Extract the (x, y) coordinate from the center of the cell holding the provided text.  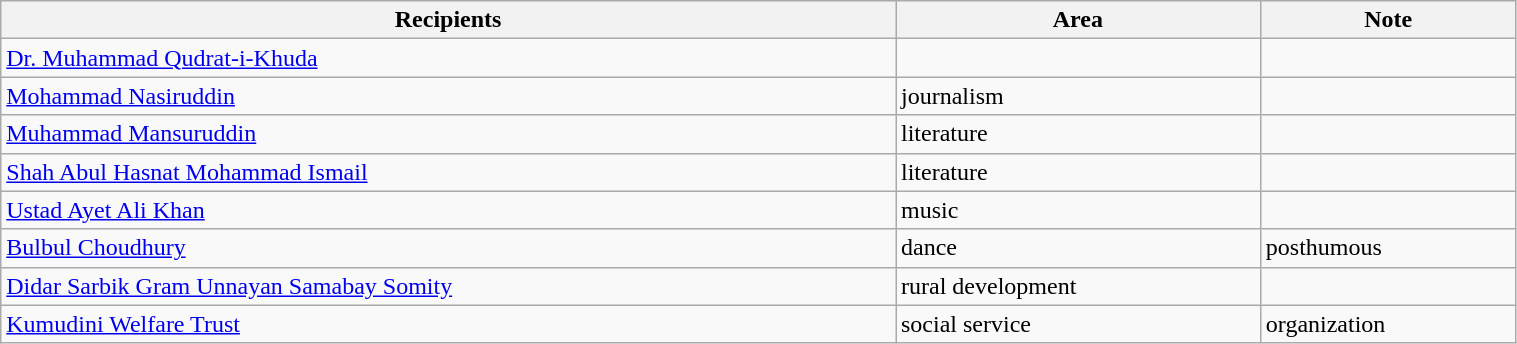
Note (1388, 20)
Area (1078, 20)
music (1078, 210)
dance (1078, 248)
organization (1388, 324)
Ustad Ayet Ali Khan (448, 210)
Mohammad Nasiruddin (448, 96)
Kumudini Welfare Trust (448, 324)
journalism (1078, 96)
social service (1078, 324)
Recipients (448, 20)
Shah Abul Hasnat Mohammad Ismail (448, 172)
posthumous (1388, 248)
Didar Sarbik Gram Unnayan Samabay Somity (448, 286)
Muhammad Mansuruddin (448, 134)
Dr. Muhammad Qudrat-i-Khuda (448, 58)
rural development (1078, 286)
Bulbul Choudhury (448, 248)
